Return (X, Y) of the center of cell containing provided text 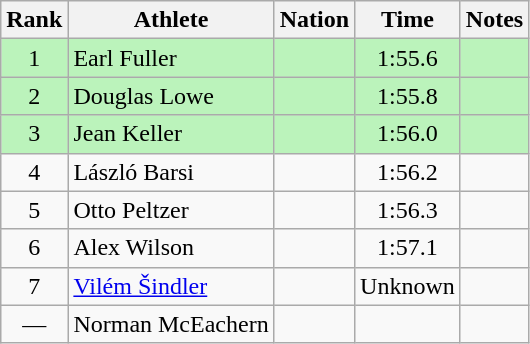
Rank (34, 20)
Alex Wilson (171, 248)
Otto Peltzer (171, 210)
1:56.2 (408, 172)
1:56.0 (408, 134)
1:55.8 (408, 96)
— (34, 324)
Nation (314, 20)
Earl Fuller (171, 58)
1:57.1 (408, 248)
Notes (494, 20)
5 (34, 210)
7 (34, 286)
1:56.3 (408, 210)
László Barsi (171, 172)
Vilém Šindler (171, 286)
1:55.6 (408, 58)
Douglas Lowe (171, 96)
4 (34, 172)
1 (34, 58)
Jean Keller (171, 134)
Athlete (171, 20)
2 (34, 96)
3 (34, 134)
6 (34, 248)
Norman McEachern (171, 324)
Time (408, 20)
Unknown (408, 286)
